Extract the [X, Y] coordinate from the center of the cell holding the provided text.  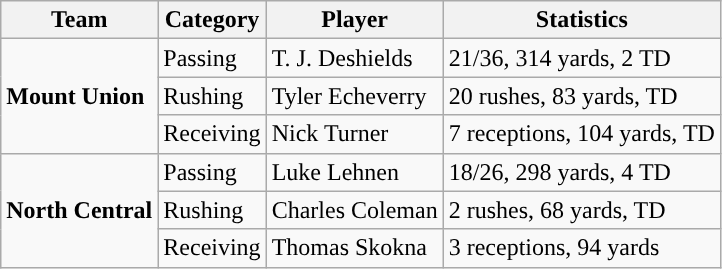
18/26, 298 yards, 4 TD [582, 172]
Mount Union [80, 96]
Tyler Echeverry [354, 96]
Team [80, 20]
T. J. Deshields [354, 58]
Category [212, 20]
Player [354, 20]
Nick Turner [354, 134]
3 receptions, 94 yards [582, 248]
Luke Lehnen [354, 172]
Thomas Skokna [354, 248]
Statistics [582, 20]
7 receptions, 104 yards, TD [582, 134]
Charles Coleman [354, 210]
21/36, 314 yards, 2 TD [582, 58]
2 rushes, 68 yards, TD [582, 210]
20 rushes, 83 yards, TD [582, 96]
North Central [80, 210]
